Scan for the cell matching the given text and deliver its (x, y) coordinate at center. 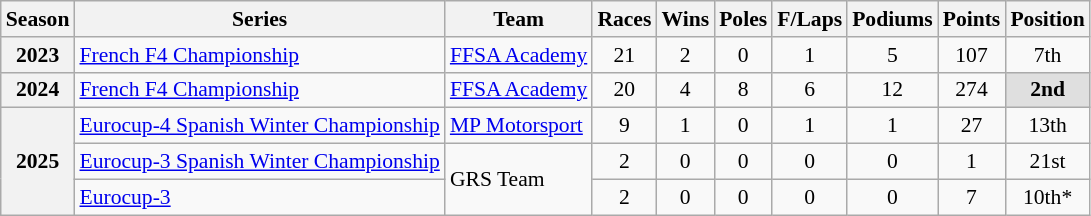
21st (1047, 162)
Eurocup-3 Spanish Winter Championship (259, 162)
Podiums (892, 19)
8 (743, 90)
Team (518, 19)
6 (810, 90)
Season (38, 19)
12 (892, 90)
GRS Team (518, 180)
2nd (1047, 90)
13th (1047, 126)
5 (892, 55)
Eurocup-4 Spanish Winter Championship (259, 126)
2023 (38, 55)
10th* (1047, 197)
Poles (743, 19)
7th (1047, 55)
Wins (685, 19)
F/Laps (810, 19)
21 (624, 55)
Eurocup-3 (259, 197)
Position (1047, 19)
9 (624, 126)
4 (685, 90)
Races (624, 19)
7 (972, 197)
Points (972, 19)
Series (259, 19)
27 (972, 126)
274 (972, 90)
MP Motorsport (518, 126)
107 (972, 55)
2024 (38, 90)
2025 (38, 162)
20 (624, 90)
